Locate the cell with the specified text and output its [X, Y] center coordinate. 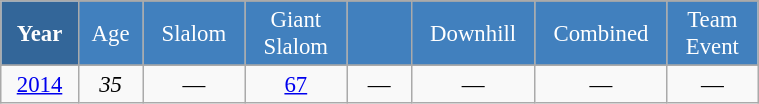
Year [40, 34]
35 [110, 85]
GiantSlalom [296, 34]
Downhill [472, 34]
Team Event [712, 34]
67 [296, 85]
Combined [601, 34]
2014 [40, 85]
Slalom [194, 34]
Age [110, 34]
